Provide the [X, Y] coordinate of the cell's center where the given text is located.  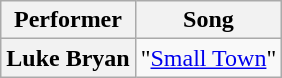
Song [208, 20]
Luke Bryan [68, 58]
Performer [68, 20]
"Small Town" [208, 58]
